Locate the cell with the specified text and output its (X, Y) center coordinate. 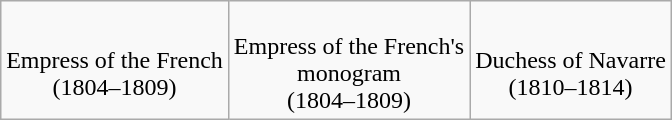
Duchess of Navarre(1810–1814) (571, 60)
Empress of the French(1804–1809) (115, 60)
Empress of the French'smonogram(1804–1809) (348, 60)
